Determine the (X, Y) coordinate at the center of the cell enclosing the given text.  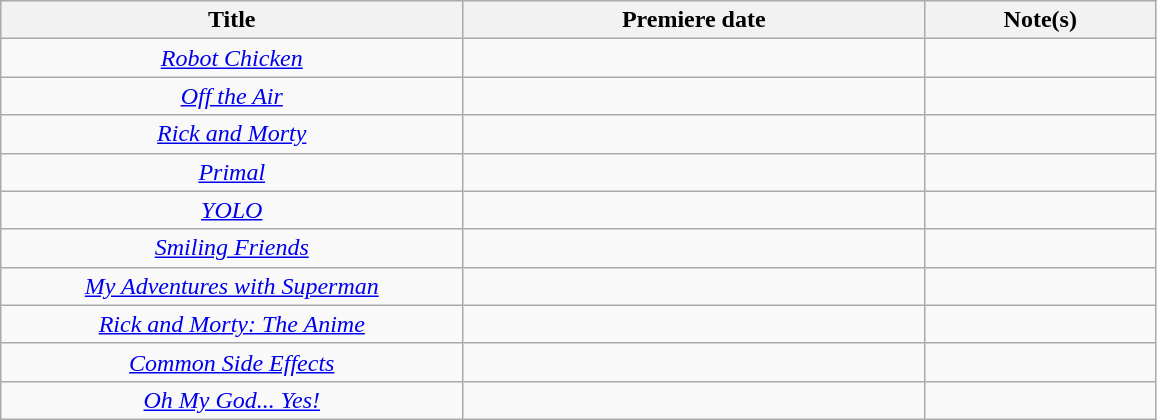
Primal (232, 172)
My Adventures with Superman (232, 286)
YOLO (232, 210)
Note(s) (1040, 20)
Smiling Friends (232, 248)
Rick and Morty: The Anime (232, 324)
Title (232, 20)
Oh My God... Yes! (232, 400)
Off the Air (232, 96)
Premiere date (694, 20)
Common Side Effects (232, 362)
Rick and Morty (232, 134)
Robot Chicken (232, 58)
